Provide the [x, y] coordinate of the cell's center where the given text is located.  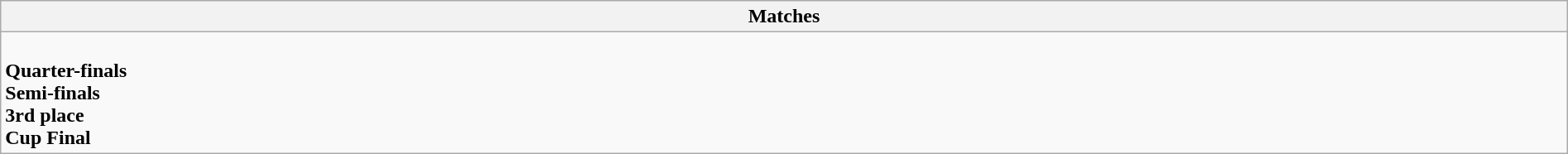
Matches [784, 17]
Quarter-finals Semi-finals 3rd place Cup Final [784, 93]
